Scan for the cell matching the given text and deliver its (X, Y) coordinate at center. 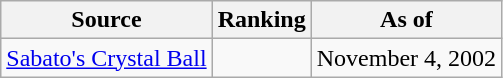
As of (406, 20)
Source (106, 20)
Ranking (262, 20)
Sabato's Crystal Ball (106, 58)
November 4, 2002 (406, 58)
